Locate the cell with the specified text and output its [X, Y] center coordinate. 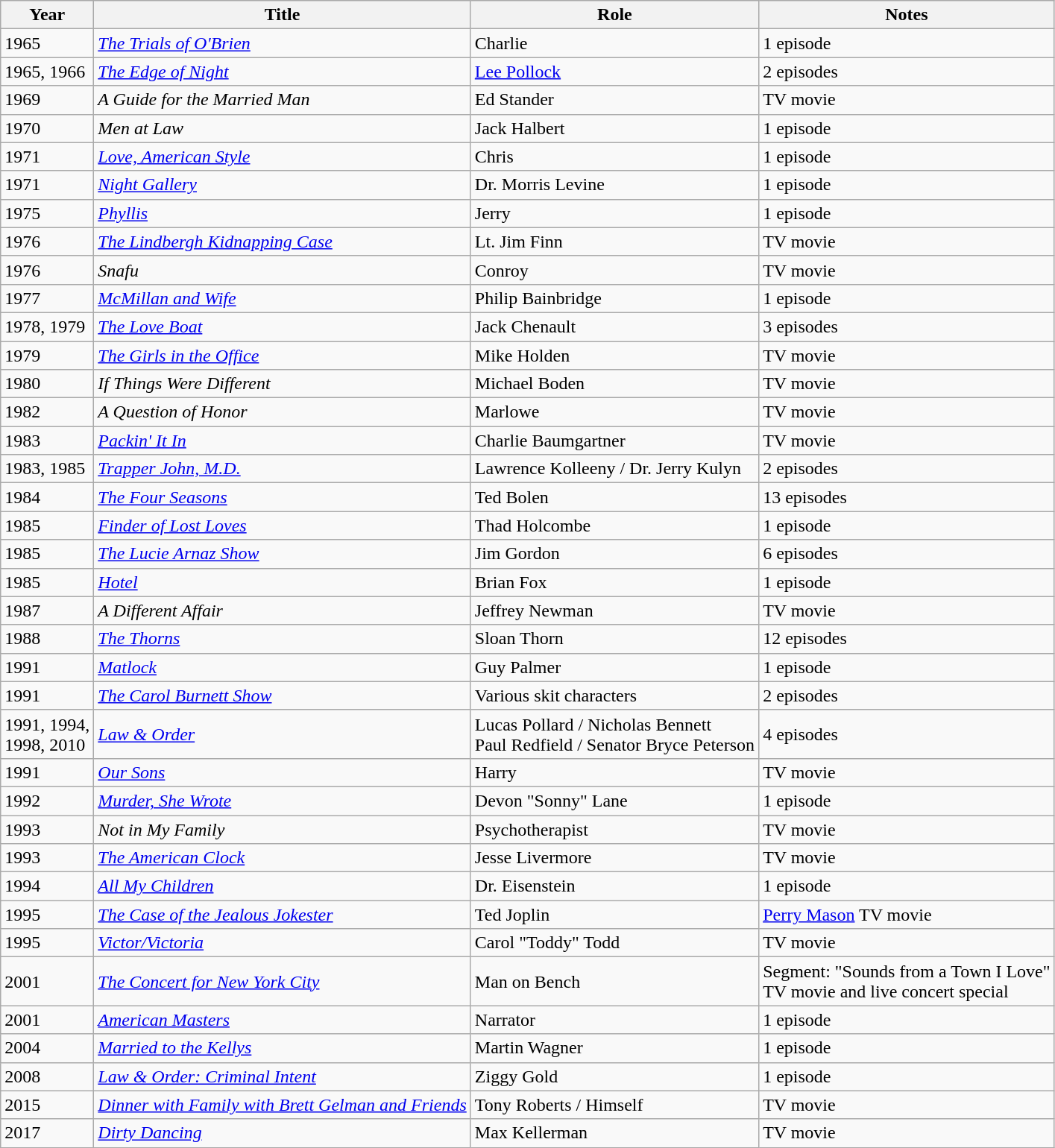
1980 [48, 384]
Philip Bainbridge [614, 298]
Hotel [282, 582]
The Carol Burnett Show [282, 696]
Jack Halbert [614, 128]
A Question of Honor [282, 412]
1982 [48, 412]
Narrator [614, 1020]
Lawrence Kolleeny / Dr. Jerry Kulyn [614, 469]
McMillan and Wife [282, 298]
1994 [48, 886]
The Concert for New York City [282, 981]
Men at Law [282, 128]
1965 [48, 43]
1988 [48, 639]
Law & Order [282, 734]
Charlie [614, 43]
1979 [48, 356]
American Masters [282, 1020]
Our Sons [282, 772]
Matlock [282, 667]
Conroy [614, 270]
Martin Wagner [614, 1048]
Segment: "Sounds from a Town I Love"TV movie and live concert special [907, 981]
Dr. Morris Levine [614, 185]
3 episodes [907, 327]
Law & Order: Criminal Intent [282, 1076]
Tony Roberts / Himself [614, 1105]
Love, American Style [282, 157]
Title [282, 15]
2004 [48, 1048]
Ed Stander [614, 100]
Year [48, 15]
2015 [48, 1105]
If Things Were Different [282, 384]
1965, 1966 [48, 72]
Not in My Family [282, 830]
Lee Pollock [614, 72]
Perry Mason TV movie [907, 915]
Finder of Lost Loves [282, 526]
1983, 1985 [48, 469]
1977 [48, 298]
13 episodes [907, 497]
Ted Bolen [614, 497]
The Case of the Jealous Jokester [282, 915]
1992 [48, 801]
1978, 1979 [48, 327]
Man on Bench [614, 981]
Murder, She Wrote [282, 801]
Harry [614, 772]
Sloan Thorn [614, 639]
Carol "Toddy" Todd [614, 943]
The Four Seasons [282, 497]
1970 [48, 128]
Night Gallery [282, 185]
Snafu [282, 270]
12 episodes [907, 639]
4 episodes [907, 734]
A Different Affair [282, 611]
2017 [48, 1133]
The Love Boat [282, 327]
Guy Palmer [614, 667]
Married to the Kellys [282, 1048]
Notes [907, 15]
Various skit characters [614, 696]
Marlowe [614, 412]
Dr. Eisenstein [614, 886]
Michael Boden [614, 384]
Jack Chenault [614, 327]
The Edge of Night [282, 72]
The Girls in the Office [282, 356]
6 episodes [907, 554]
1984 [48, 497]
Jim Gordon [614, 554]
1975 [48, 213]
1969 [48, 100]
1991, 1994,1998, 2010 [48, 734]
Victor/Victoria [282, 943]
Devon "Sonny" Lane [614, 801]
Brian Fox [614, 582]
Psychotherapist [614, 830]
1987 [48, 611]
Jerry [614, 213]
All My Children [282, 886]
The Lindbergh Kidnapping Case [282, 242]
Chris [614, 157]
Dirty Dancing [282, 1133]
A Guide for the Married Man [282, 100]
Lt. Jim Finn [614, 242]
Jesse Livermore [614, 858]
The Thorns [282, 639]
Max Kellerman [614, 1133]
Phyllis [282, 213]
Packin' It In [282, 441]
Jeffrey Newman [614, 611]
The Lucie Arnaz Show [282, 554]
Ted Joplin [614, 915]
Charlie Baumgartner [614, 441]
Trapper John, M.D. [282, 469]
Lucas Pollard / Nicholas Bennett Paul Redfield / Senator Bryce Peterson [614, 734]
The Trials of O'Brien [282, 43]
Dinner with Family with Brett Gelman and Friends [282, 1105]
2008 [48, 1076]
Mike Holden [614, 356]
Ziggy Gold [614, 1076]
The American Clock [282, 858]
Thad Holcombe [614, 526]
1983 [48, 441]
Role [614, 15]
